Pinpoint the cell where the given text exists, returning its (x, y) midpoint coordinate. 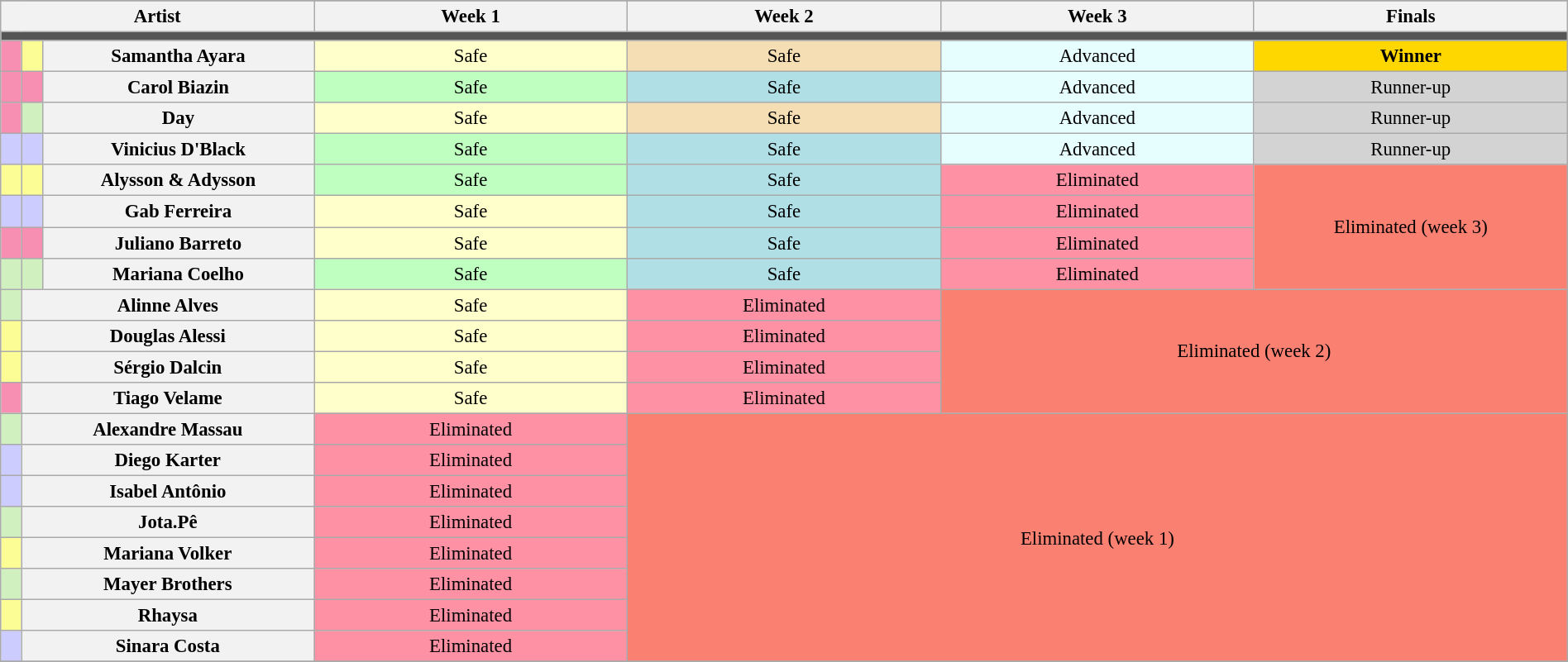
Diego Karter (168, 460)
Mayer Brothers (168, 584)
Isabel Antônio (168, 491)
Mariana Coelho (178, 274)
Eliminated (week 2) (1254, 351)
Tiago Velame (168, 398)
Alysson & Adysson (178, 181)
Jota.Pê (168, 522)
Finals (1411, 17)
Eliminated (week 1) (1098, 537)
Vinicius D'Black (178, 150)
Alexandre Massau (168, 429)
Sérgio Dalcin (168, 367)
Alinne Alves (168, 305)
Eliminated (week 3) (1411, 227)
Gab Ferreira (178, 212)
Week 1 (471, 17)
Winner (1411, 56)
Week 2 (784, 17)
Douglas Alessi (168, 336)
Carol Biazin (178, 88)
Day (178, 118)
Artist (157, 17)
Rhaysa (168, 616)
Samantha Ayara (178, 56)
Juliano Barreto (178, 243)
Mariana Volker (168, 554)
Week 3 (1097, 17)
Sinara Costa (168, 646)
